Capture the cell that displays the provided text and extract its [x, y] central coordinate. 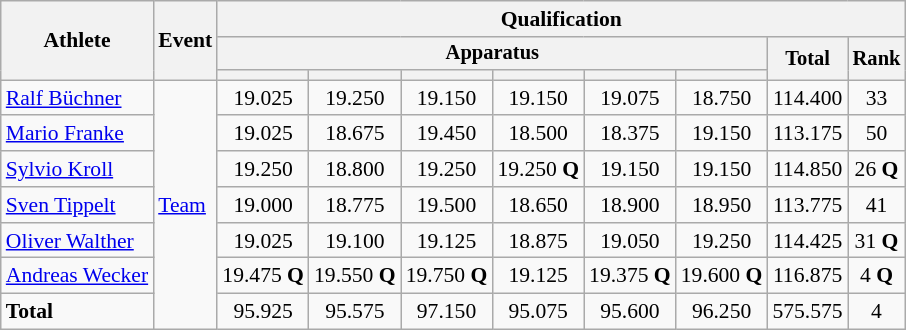
18.500 [538, 134]
18.800 [355, 169]
18.375 [630, 134]
114.425 [807, 241]
31 Q [877, 241]
4 [877, 312]
95.575 [355, 312]
19.450 [447, 134]
18.650 [538, 205]
19.550 Q [355, 276]
Rank [877, 58]
97.150 [447, 312]
Team [185, 204]
18.675 [355, 134]
19.750 Q [447, 276]
Andreas Wecker [77, 276]
19.250 Q [538, 169]
Athlete [77, 40]
50 [877, 134]
19.000 [263, 205]
113.775 [807, 205]
Qualification [561, 19]
19.375 Q [630, 276]
19.600 Q [722, 276]
96.250 [722, 312]
18.875 [538, 241]
33 [877, 98]
Sylvio Kroll [77, 169]
26 Q [877, 169]
Mario Franke [77, 134]
95.925 [263, 312]
18.900 [630, 205]
19.075 [630, 98]
19.100 [355, 241]
19.500 [447, 205]
116.875 [807, 276]
41 [877, 205]
Event [185, 40]
18.775 [355, 205]
95.075 [538, 312]
18.950 [722, 205]
114.400 [807, 98]
4 Q [877, 276]
113.175 [807, 134]
575.575 [807, 312]
Apparatus [492, 54]
19.050 [630, 241]
Ralf Büchner [77, 98]
19.475 Q [263, 276]
95.600 [630, 312]
18.750 [722, 98]
Oliver Walther [77, 241]
114.850 [807, 169]
Sven Tippelt [77, 205]
